Search for the cell housing the specified text and yield its [X, Y] center coordinate. 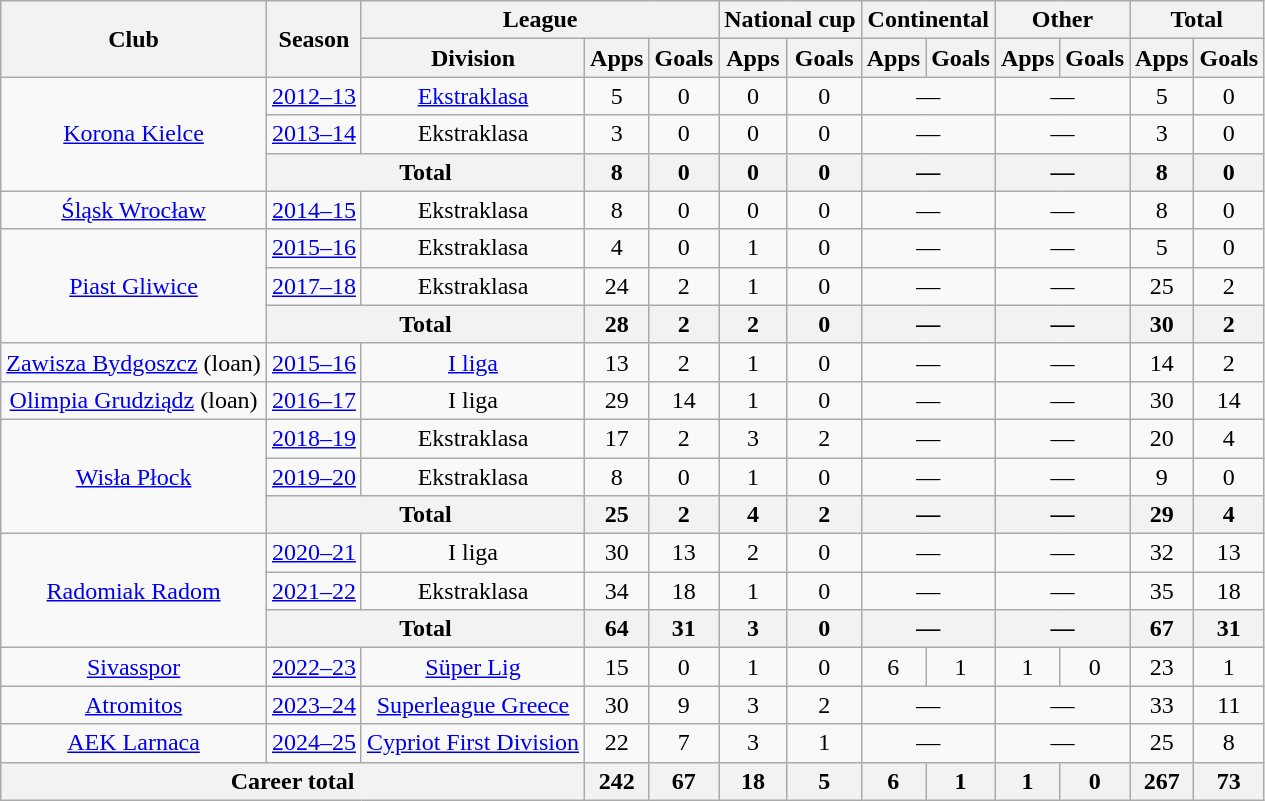
Superleague Greece [472, 705]
Other [1062, 20]
Radomiak Radom [134, 591]
73 [1229, 781]
Piast Gliwice [134, 286]
23 [1162, 667]
15 [617, 667]
2018–19 [314, 438]
33 [1162, 705]
2023–24 [314, 705]
Olimpia Grudziądz (loan) [134, 400]
267 [1162, 781]
11 [1229, 705]
2013–14 [314, 134]
Career total [293, 781]
242 [617, 781]
22 [617, 743]
2012–13 [314, 96]
2020–21 [314, 553]
Cypriot First Division [472, 743]
2016–17 [314, 400]
7 [684, 743]
Continental [928, 20]
2024–25 [314, 743]
National cup [790, 20]
28 [617, 324]
Süper Lig [472, 667]
Korona Kielce [134, 134]
2014–15 [314, 210]
2017–18 [314, 286]
20 [1162, 438]
17 [617, 438]
2021–22 [314, 591]
34 [617, 591]
AEK Larnaca [134, 743]
Wisła Płock [134, 476]
Club [134, 39]
2019–20 [314, 477]
35 [1162, 591]
Division [472, 58]
Season [314, 39]
Śląsk Wrocław [134, 210]
League [540, 20]
32 [1162, 553]
Sivasspor [134, 667]
2022–23 [314, 667]
Atromitos [134, 705]
24 [617, 286]
Zawisza Bydgoszcz (loan) [134, 362]
64 [617, 629]
